Determine the (x, y) coordinate at the center of the cell enclosing the given text.  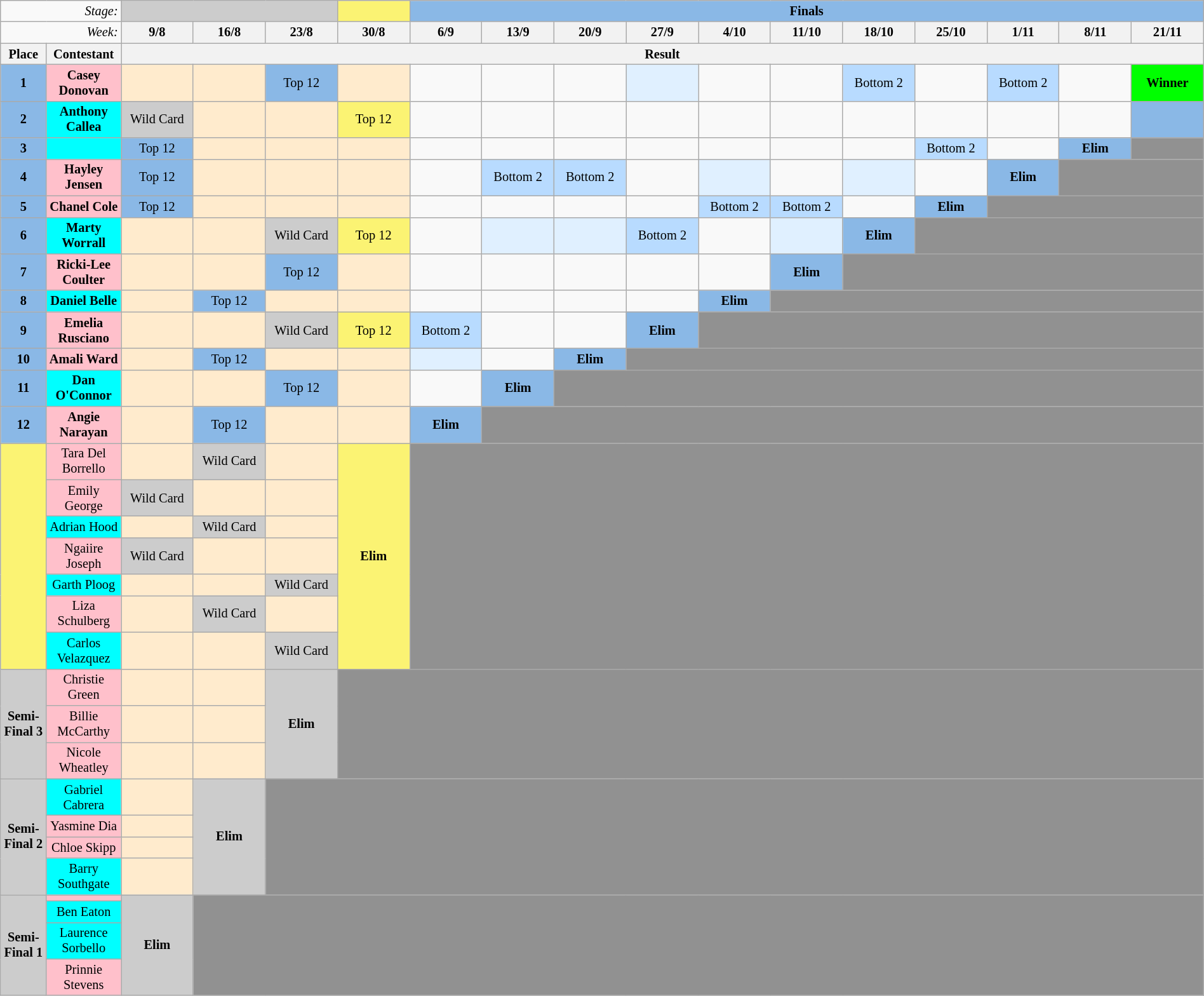
Ricki-Lee Coulter (84, 272)
11 (23, 388)
10 (23, 359)
11/10 (806, 32)
1 (23, 83)
2 (23, 119)
3 (23, 149)
Week: (61, 32)
Place (23, 54)
4/10 (735, 32)
Stage: (61, 11)
21/11 (1168, 32)
12 (23, 425)
16/8 (229, 32)
18/10 (879, 32)
Tara Del Borrello (84, 461)
25/10 (951, 32)
Adrian Hood (84, 527)
Ngaiire Joseph (84, 556)
4 (23, 177)
30/8 (373, 32)
Semi-Final 3 (23, 724)
20/9 (590, 32)
Gabriel Cabrera (84, 797)
6/9 (446, 32)
9 (23, 330)
5 (23, 206)
Angie Narayan (84, 425)
Liza Schulberg (84, 614)
Hayley Jensen (84, 177)
Marty Worrall (84, 236)
Anthony Callea (84, 119)
Christie Green (84, 687)
Ben Eaton (84, 912)
Finals (806, 11)
1/11 (1023, 32)
7 (23, 272)
8 (23, 301)
Semi-Final 1 (23, 945)
Semi-Final 2 (23, 837)
Garth Ploog (84, 585)
Dan O'Connor (84, 388)
Chloe Skipp (84, 847)
Emelia Rusciano (84, 330)
13/9 (518, 32)
Contestant (84, 54)
Daniel Belle (84, 301)
Carlos Velazquez (84, 650)
23/8 (302, 32)
Nicole Wheatley (84, 760)
Prinnie Stevens (84, 977)
Chanel Cole (84, 206)
Laurence Sorbello (84, 941)
Billie McCarthy (84, 723)
Amali Ward (84, 359)
6 (23, 236)
27/9 (662, 32)
Emily George (84, 498)
Barry Southgate (84, 877)
Casey Donovan (84, 83)
9/8 (157, 32)
Yasmine Dia (84, 826)
8/11 (1095, 32)
Winner (1168, 83)
Result (663, 54)
